Return the [x, y] coordinate for the center point of the cell that contains the specified text.  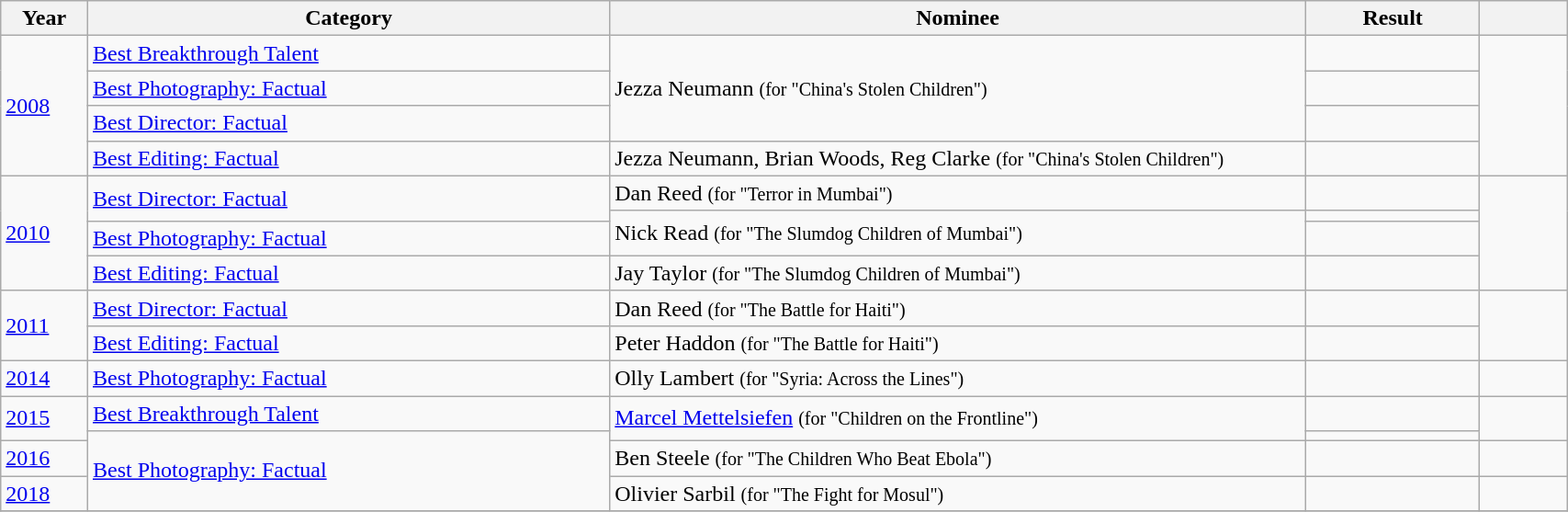
Nick Read (for "The Slumdog Children of Mumbai") [958, 233]
Year [44, 18]
Category [348, 18]
Peter Haddon (for "The Battle for Haiti") [958, 343]
Nominee [958, 18]
2008 [44, 106]
Olly Lambert (for "Syria: Across the Lines") [958, 378]
Olivier Sarbil (for "The Fight for Mosul") [958, 494]
2016 [44, 459]
2014 [44, 378]
2015 [44, 417]
Ben Steele (for "The Children Who Beat Ebola") [958, 459]
2018 [44, 494]
Jezza Neumann, Brian Woods, Reg Clarke (for "China's Stolen Children") [958, 158]
2011 [44, 325]
Jezza Neumann (for "China's Stolen Children") [958, 88]
Dan Reed (for "The Battle for Haiti") [958, 308]
Dan Reed (for "Terror in Mumbai") [958, 193]
Jay Taylor (for "The Slumdog Children of Mumbai") [958, 273]
Marcel Mettelsiefen (for "Children on the Frontline") [958, 417]
Result [1393, 18]
2010 [44, 233]
